Return the [X, Y] coordinate for the center point of the cell that contains the specified text.  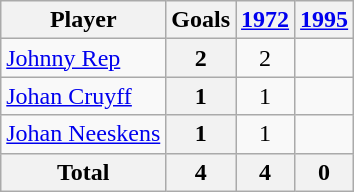
Total [84, 172]
Johan Neeskens [84, 134]
Player [84, 20]
Johan Cruyff [84, 96]
0 [324, 172]
1972 [266, 20]
1995 [324, 20]
Goals [201, 20]
Johnny Rep [84, 58]
